Capture the cell that displays the provided text and extract its [X, Y] central coordinate. 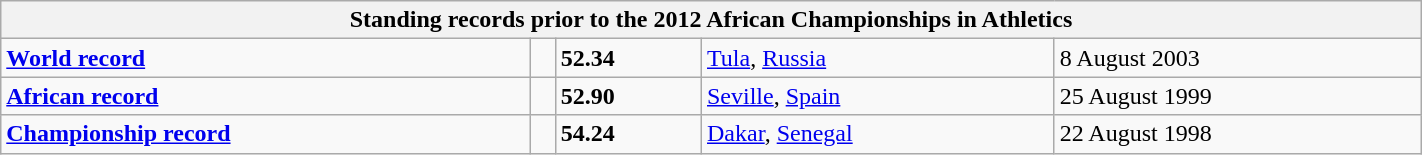
25 August 1999 [1238, 96]
World record [266, 58]
African record [266, 96]
Seville, Spain [878, 96]
Dakar, Senegal [878, 134]
52.90 [628, 96]
8 August 2003 [1238, 58]
Standing records prior to the 2012 African Championships in Athletics [711, 20]
54.24 [628, 134]
Championship record [266, 134]
Tula, Russia [878, 58]
22 August 1998 [1238, 134]
52.34 [628, 58]
